Identify which cell holds the provided text, then report its [X, Y] central coordinate. 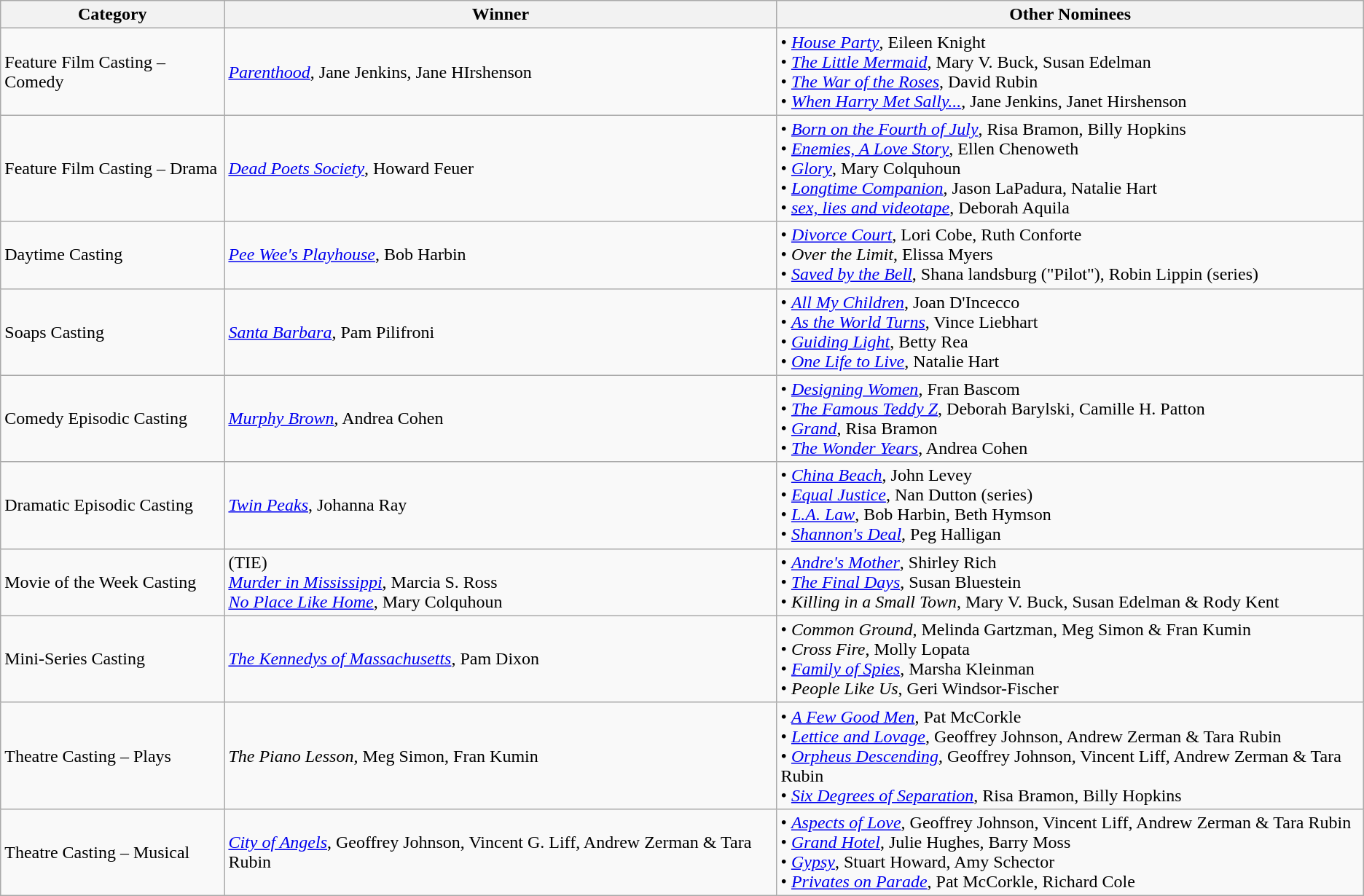
Pee Wee's Playhouse, Bob Harbin [501, 255]
Dramatic Episodic Casting [112, 506]
Theatre Casting – Musical [112, 852]
Feature Film Casting – Comedy [112, 71]
Theatre Casting – Plays [112, 755]
The Piano Lesson, Meg Simon, Fran Kumin [501, 755]
Soaps Casting [112, 332]
Mini-Series Casting [112, 659]
City of Angels, Geoffrey Johnson, Vincent G. Liff, Andrew Zerman & Tara Rubin [501, 852]
Parenthood, Jane Jenkins, Jane HIrshenson [501, 71]
• All My Children, Joan D'Incecco• As the World Turns, Vince Liebhart• Guiding Light, Betty Rea• One Life to Live, Natalie Hart [1070, 332]
• Designing Women, Fran Bascom• The Famous Teddy Z, Deborah Barylski, Camille H. Patton• Grand, Risa Bramon• The Wonder Years, Andrea Cohen [1070, 418]
Murphy Brown, Andrea Cohen [501, 418]
Other Nominees [1070, 15]
The Kennedys of Massachusetts, Pam Dixon [501, 659]
Daytime Casting [112, 255]
• Andre's Mother, Shirley Rich• The Final Days, Susan Bluestein• Killing in a Small Town, Mary V. Buck, Susan Edelman & Rody Kent [1070, 582]
Dead Poets Society, Howard Feuer [501, 168]
(TIE)Murder in Mississippi, Marcia S. RossNo Place Like Home, Mary Colquhoun [501, 582]
• Divorce Court, Lori Cobe, Ruth Conforte• Over the Limit, Elissa Myers• Saved by the Bell, Shana landsburg ("Pilot"), Robin Lippin (series) [1070, 255]
• China Beach, John Levey• Equal Justice, Nan Dutton (series)• L.A. Law, Bob Harbin, Beth Hymson• Shannon's Deal, Peg Halligan [1070, 506]
Santa Barbara, Pam Pilifroni [501, 332]
Feature Film Casting – Drama [112, 168]
Twin Peaks, Johanna Ray [501, 506]
Winner [501, 15]
Comedy Episodic Casting [112, 418]
Movie of the Week Casting [112, 582]
Category [112, 15]
